Detect which cell encompasses the target text, then output its [X, Y] center coordinate. 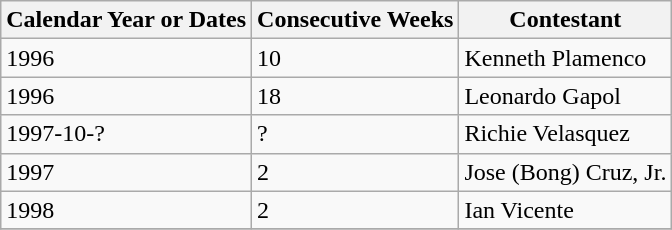
1998 [126, 210]
Jose (Bong) Cruz, Jr. [566, 172]
Ian Vicente [566, 210]
Consecutive Weeks [356, 20]
1997 [126, 172]
Leonardo Gapol [566, 96]
10 [356, 58]
Richie Velasquez [566, 134]
1997-10-? [126, 134]
Kenneth Plamenco [566, 58]
Contestant [566, 20]
Calendar Year or Dates [126, 20]
18 [356, 96]
? [356, 134]
